Find where the given text appears and provide that cell's center as [x, y] coordinate. 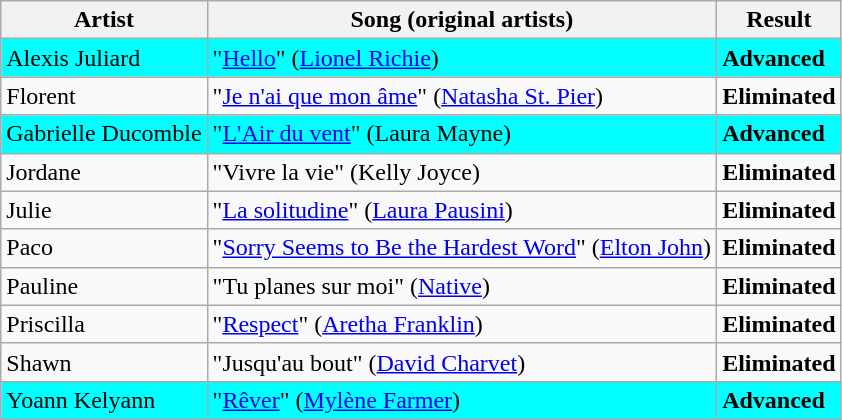
Priscilla [104, 324]
Artist [104, 20]
Pauline [104, 286]
"Rêver" (Mylène Farmer) [462, 400]
Gabrielle Ducomble [104, 134]
Shawn [104, 362]
Result [779, 20]
Julie [104, 210]
Song (original artists) [462, 20]
"L'Air du vent" (Laura Mayne) [462, 134]
"Jusqu'au bout" (David Charvet) [462, 362]
"Hello" (Lionel Richie) [462, 58]
Paco [104, 248]
"Tu planes sur moi" (Native) [462, 286]
Florent [104, 96]
"Je n'ai que mon âme" (Natasha St. Pier) [462, 96]
Jordane [104, 172]
"La solitudine" (Laura Pausini) [462, 210]
"Vivre la vie" (Kelly Joyce) [462, 172]
"Sorry Seems to Be the Hardest Word" (Elton John) [462, 248]
Yoann Kelyann [104, 400]
Alexis Juliard [104, 58]
"Respect" (Aretha Franklin) [462, 324]
